Determine the [x, y] coordinate at the center of the cell enclosing the given text.  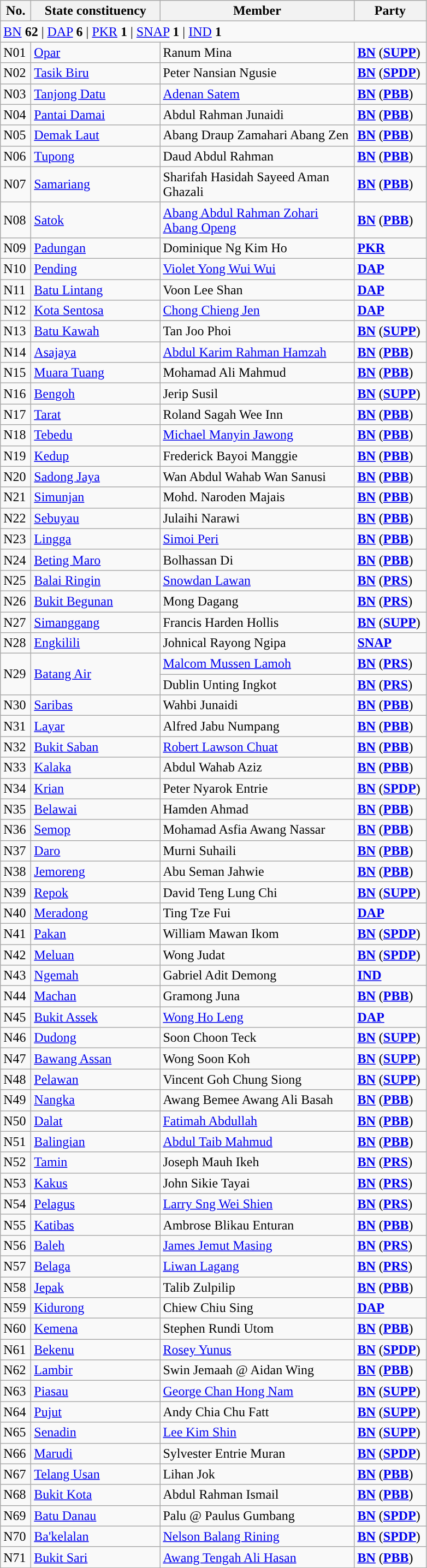
Bekenu [96, 1350]
N58 [16, 1287]
Pending [96, 269]
Abdul Wahab Aziz [257, 768]
Fatimah Abdullah [257, 1121]
Palu @ Paulus Gumbang [257, 1516]
N71 [16, 1557]
N40 [16, 913]
Asajaya [96, 352]
N05 [16, 135]
Murni Suhaili [257, 851]
Semop [96, 830]
Bukit Kota [96, 1495]
William Mawan Ikom [257, 934]
Dalat [96, 1121]
N08 [16, 219]
N30 [16, 705]
Ngemah [96, 976]
Balingian [96, 1142]
Kemena [96, 1329]
N33 [16, 768]
Padungan [96, 248]
N69 [16, 1516]
Krian [96, 788]
Pelawan [96, 1079]
Violet Yong Wui Wui [257, 269]
N10 [16, 269]
Wan Abdul Wahab Wan Sanusi [257, 477]
N13 [16, 331]
N45 [16, 1017]
N68 [16, 1495]
Repok [96, 892]
Dominique Ng Kim Ho [257, 248]
Francis Harden Hollis [257, 622]
IND [390, 976]
State constituency [96, 11]
Vincent Goh Chung Siong [257, 1079]
Nangka [96, 1100]
N35 [16, 809]
Sebuyau [96, 518]
Bengoh [96, 394]
N38 [16, 871]
N15 [16, 373]
Ting Tze Fui [257, 913]
Opar [96, 52]
Dublin Unting Ingkot [257, 685]
Lingga [96, 539]
N39 [16, 892]
N44 [16, 996]
Bukit Begunan [96, 601]
Nelson Balang Rining [257, 1536]
N43 [16, 976]
Peter Nansian Ngusie [257, 73]
Wong Soon Koh [257, 1059]
N23 [16, 539]
Batang Air [96, 674]
George Chan Hong Nam [257, 1391]
Swin Jemaah @ Aidan Wing [257, 1370]
N59 [16, 1308]
N19 [16, 456]
Stephen Rundi Utom [257, 1329]
N65 [16, 1433]
Abang Abdul Rahman Zohari Abang Openg [257, 219]
Tarat [96, 414]
N03 [16, 94]
Telang Usan [96, 1474]
Julaihi Narawi [257, 518]
N25 [16, 580]
Machan [96, 996]
Engkilili [96, 643]
Belaga [96, 1266]
N12 [16, 311]
Chong Chieng Jen [257, 311]
N01 [16, 52]
N07 [16, 185]
Kota Sentosa [96, 311]
Simanggang [96, 622]
Peter Nyarok Entrie [257, 788]
N60 [16, 1329]
N49 [16, 1100]
Lee Kim Shin [257, 1433]
Tupong [96, 156]
N29 [16, 674]
N48 [16, 1079]
Party [390, 11]
Johnical Rayong Ngipa [257, 643]
Andy Chia Chu Fatt [257, 1412]
N46 [16, 1038]
Demak Laut [96, 135]
Belawai [96, 809]
Meradong [96, 913]
Muara Tuang [96, 373]
Batu Kawah [96, 331]
Sharifah Hasidah Sayeed Aman Ghazali [257, 185]
N56 [16, 1245]
N32 [16, 747]
Larry Sng Wei Shien [257, 1204]
N42 [16, 955]
N06 [16, 156]
Gramong Juna [257, 996]
N50 [16, 1121]
Alfred Jabu Numpang [257, 726]
N62 [16, 1370]
Kakus [96, 1183]
Pakan [96, 934]
Wahbi Junaidi [257, 705]
Snowdan Lawan [257, 580]
Tanjong Datu [96, 94]
Abu Seman Jahwie [257, 871]
Tebedu [96, 435]
Abdul Taib Mahmud [257, 1142]
Tan Joo Phoi [257, 331]
Mong Dagang [257, 601]
Mohd. Naroden Majais [257, 497]
N04 [16, 115]
Simoi Peri [257, 539]
Tamin [96, 1162]
Jepak [96, 1287]
Batu Lintang [96, 290]
N02 [16, 73]
Hamden Ahmad [257, 809]
David Teng Lung Chi [257, 892]
Piasau [96, 1391]
Member [257, 11]
N16 [16, 394]
Jerip Susil [257, 394]
N55 [16, 1225]
N28 [16, 643]
Sadong Jaya [96, 477]
N53 [16, 1183]
N18 [16, 435]
Bolhassan Di [257, 560]
Awang Tengah Ali Hasan [257, 1557]
Robert Lawson Chuat [257, 747]
Tasik Biru [96, 73]
N20 [16, 477]
Mohamad Ali Mahmud [257, 373]
N63 [16, 1391]
N64 [16, 1412]
BN 62 | DAP 6 | PKR 1 | SNAP 1 | IND 1 [213, 32]
Chiew Chiu Sing [257, 1308]
N61 [16, 1350]
N14 [16, 352]
N70 [16, 1536]
Talib Zulpilip [257, 1287]
Joseph Mauh Ikeh [257, 1162]
Malcom Mussen Lamoh [257, 664]
Baleh [96, 1245]
N54 [16, 1204]
Abdul Rahman Junaidi [257, 115]
N66 [16, 1453]
N31 [16, 726]
N24 [16, 560]
Katibas [96, 1225]
Soon Choon Teck [257, 1038]
Saribas [96, 705]
Gabriel Adit Demong [257, 976]
Ba'kelalan [96, 1536]
Pujut [96, 1412]
Kalaka [96, 768]
Voon Lee Shan [257, 290]
Pelagus [96, 1204]
Daro [96, 851]
Frederick Bayoi Manggie [257, 456]
Bukit Saban [96, 747]
Sylvester Entrie Muran [257, 1453]
Wong Ho Leng [257, 1017]
PKR [390, 248]
N27 [16, 622]
N26 [16, 601]
Mohamad Asfia Awang Nassar [257, 830]
N22 [16, 518]
Kidurong [96, 1308]
Liwan Lagang [257, 1266]
Abdul Karim Rahman Hamzah [257, 352]
Meluan [96, 955]
N34 [16, 788]
N21 [16, 497]
Roland Sagah Wee Inn [257, 414]
Balai Ringin [96, 580]
N47 [16, 1059]
Senadin [96, 1433]
Daud Abdul Rahman [257, 156]
Batu Danau [96, 1516]
Pantai Damai [96, 115]
Abdul Rahman Ismail [257, 1495]
Jemoreng [96, 871]
Bukit Assek [96, 1017]
N41 [16, 934]
James Jemut Masing [257, 1245]
Samariang [96, 185]
SNAP [390, 643]
Awang Bemee Awang Ali Basah [257, 1100]
Bawang Assan [96, 1059]
Rosey Yunus [257, 1350]
Simunjan [96, 497]
Abang Draup Zamahari Abang Zen [257, 135]
Adenan Satem [257, 94]
N17 [16, 414]
Ranum Mina [257, 52]
No. [16, 11]
Bukit Sari [96, 1557]
N37 [16, 851]
Kedup [96, 456]
N57 [16, 1266]
Satok [96, 219]
N36 [16, 830]
Dudong [96, 1038]
John Sikie Tayai [257, 1183]
Beting Maro [96, 560]
Lihan Jok [257, 1474]
N51 [16, 1142]
Marudi [96, 1453]
Wong Judat [257, 955]
Layar [96, 726]
Ambrose Blikau Enturan [257, 1225]
N11 [16, 290]
N67 [16, 1474]
Lambir [96, 1370]
Michael Manyin Jawong [257, 435]
N09 [16, 248]
N52 [16, 1162]
